Capture the cell that displays the provided text and extract its [X, Y] central coordinate. 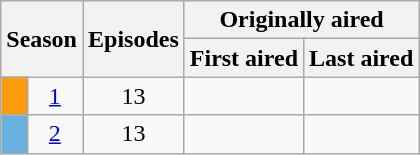
Last aired [362, 58]
First aired [244, 58]
Season [42, 39]
Episodes [133, 39]
1 [54, 96]
Originally aired [302, 20]
2 [54, 134]
